Capture the cell that displays the provided text and extract its (X, Y) central coordinate. 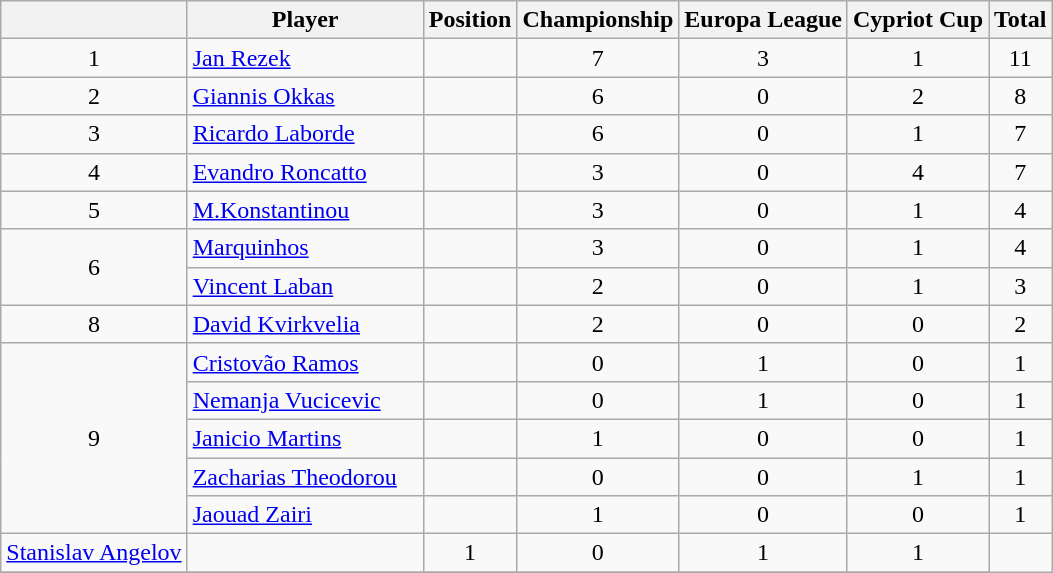
Stanislav Angelov (94, 553)
Giannis Okkas (305, 96)
Cypriot Cup (918, 20)
Jaouad Zairi (305, 515)
Championship (598, 20)
Janicio Martins (305, 438)
Vincent Laban (305, 286)
5 (94, 210)
Ricardo Laborde (305, 134)
M.Konstantinou (305, 210)
Europa League (764, 20)
Nemanja Vucicevic (305, 400)
Total (1021, 20)
Zacharias Theodorou (305, 477)
David Kvirkvelia (305, 324)
9 (94, 438)
Player (305, 20)
11 (1021, 58)
Marquinhos (305, 248)
Evandro Roncatto (305, 172)
Jan Rezek (305, 58)
Position (470, 20)
Cristovão Ramos (305, 362)
